Search for the cell housing the specified text and yield its [X, Y] center coordinate. 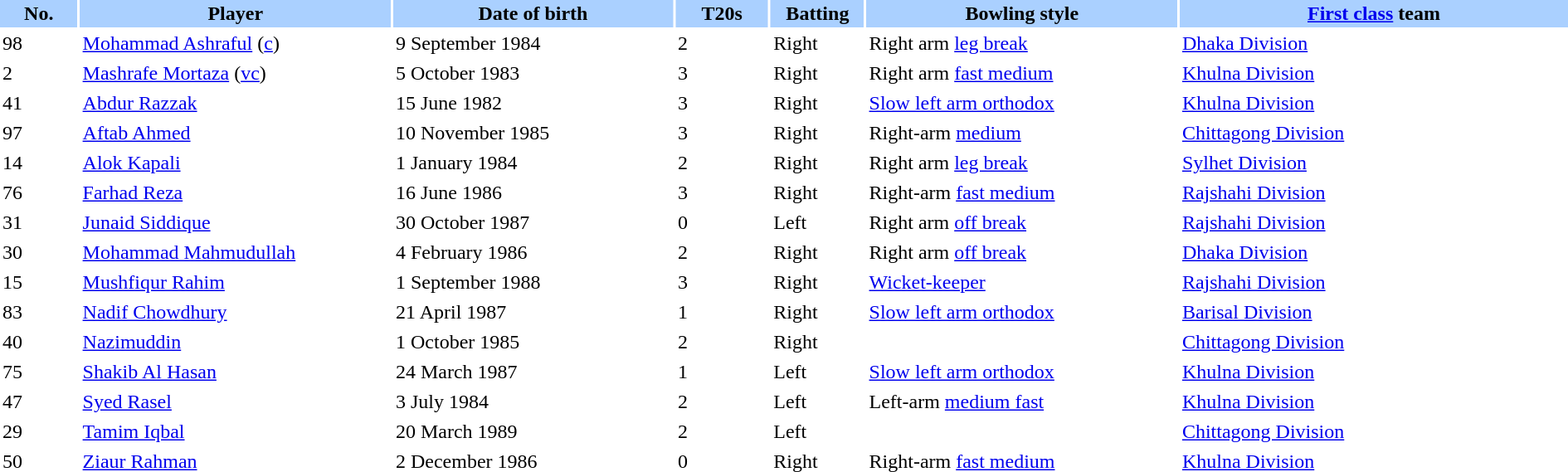
Shakib Al Hasan [236, 372]
Mashrafe Mortaza (vc) [236, 73]
76 [39, 192]
10 November 1985 [533, 133]
Alok Kapali [236, 163]
Bowling style [1022, 13]
9 September 1984 [533, 43]
Abdur Razzak [236, 103]
5 October 1983 [533, 73]
3 July 1984 [533, 401]
0 [722, 222]
Player [236, 13]
40 [39, 342]
29 [39, 431]
Tamim Iqbal [236, 431]
1 January 1984 [533, 163]
98 [39, 43]
1 October 1985 [533, 342]
Sylhet Division [1374, 163]
Mohammad Ashraful (c) [236, 43]
Mushfiqur Rahim [236, 282]
Barisal Division [1374, 312]
Date of birth [533, 13]
30 October 1987 [533, 222]
Right-arm fast medium [1022, 192]
Aftab Ahmed [236, 133]
16 June 1986 [533, 192]
Nadif Chowdhury [236, 312]
97 [39, 133]
First class team [1374, 13]
Mohammad Mahmudullah [236, 252]
15 [39, 282]
Farhad Reza [236, 192]
Left-arm medium fast [1022, 401]
Right-arm medium [1022, 133]
No. [39, 13]
Wicket-keeper [1022, 282]
21 April 1987 [533, 312]
47 [39, 401]
Syed Rasel [236, 401]
83 [39, 312]
41 [39, 103]
75 [39, 372]
24 March 1987 [533, 372]
Batting [817, 13]
30 [39, 252]
T20s [722, 13]
Right arm fast medium [1022, 73]
Junaid Siddique [236, 222]
Nazimuddin [236, 342]
20 March 1989 [533, 431]
1 September 1988 [533, 282]
4 February 1986 [533, 252]
31 [39, 222]
14 [39, 163]
15 June 1982 [533, 103]
